From the cell containing the given text, extract its center point as (x, y) coordinate. 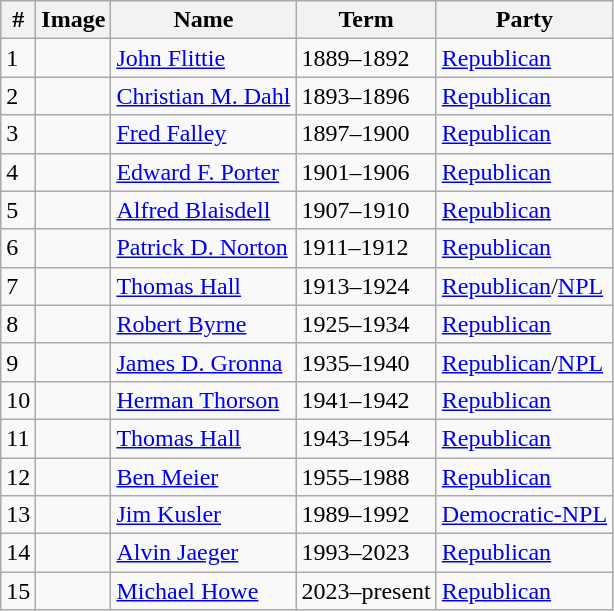
Herman Thorson (204, 400)
2 (18, 96)
1 (18, 58)
8 (18, 324)
2023–present (366, 591)
Image (74, 20)
1941–1942 (366, 400)
Edward F. Porter (204, 172)
1925–1934 (366, 324)
Ben Meier (204, 477)
Robert Byrne (204, 324)
1913–1924 (366, 286)
Fred Falley (204, 134)
Name (204, 20)
Alfred Blaisdell (204, 210)
Party (524, 20)
Democratic-NPL (524, 515)
Term (366, 20)
1897–1900 (366, 134)
Christian M. Dahl (204, 96)
1943–1954 (366, 438)
1901–1906 (366, 172)
9 (18, 362)
1911–1912 (366, 248)
1989–1992 (366, 515)
Michael Howe (204, 591)
1935–1940 (366, 362)
12 (18, 477)
1893–1896 (366, 96)
Jim Kusler (204, 515)
10 (18, 400)
John Flittie (204, 58)
# (18, 20)
Patrick D. Norton (204, 248)
James D. Gronna (204, 362)
5 (18, 210)
7 (18, 286)
15 (18, 591)
1993–2023 (366, 553)
3 (18, 134)
6 (18, 248)
14 (18, 553)
4 (18, 172)
13 (18, 515)
1889–1892 (366, 58)
Alvin Jaeger (204, 553)
11 (18, 438)
1907–1910 (366, 210)
1955–1988 (366, 477)
